Locate the cell with the specified text and output its [X, Y] center coordinate. 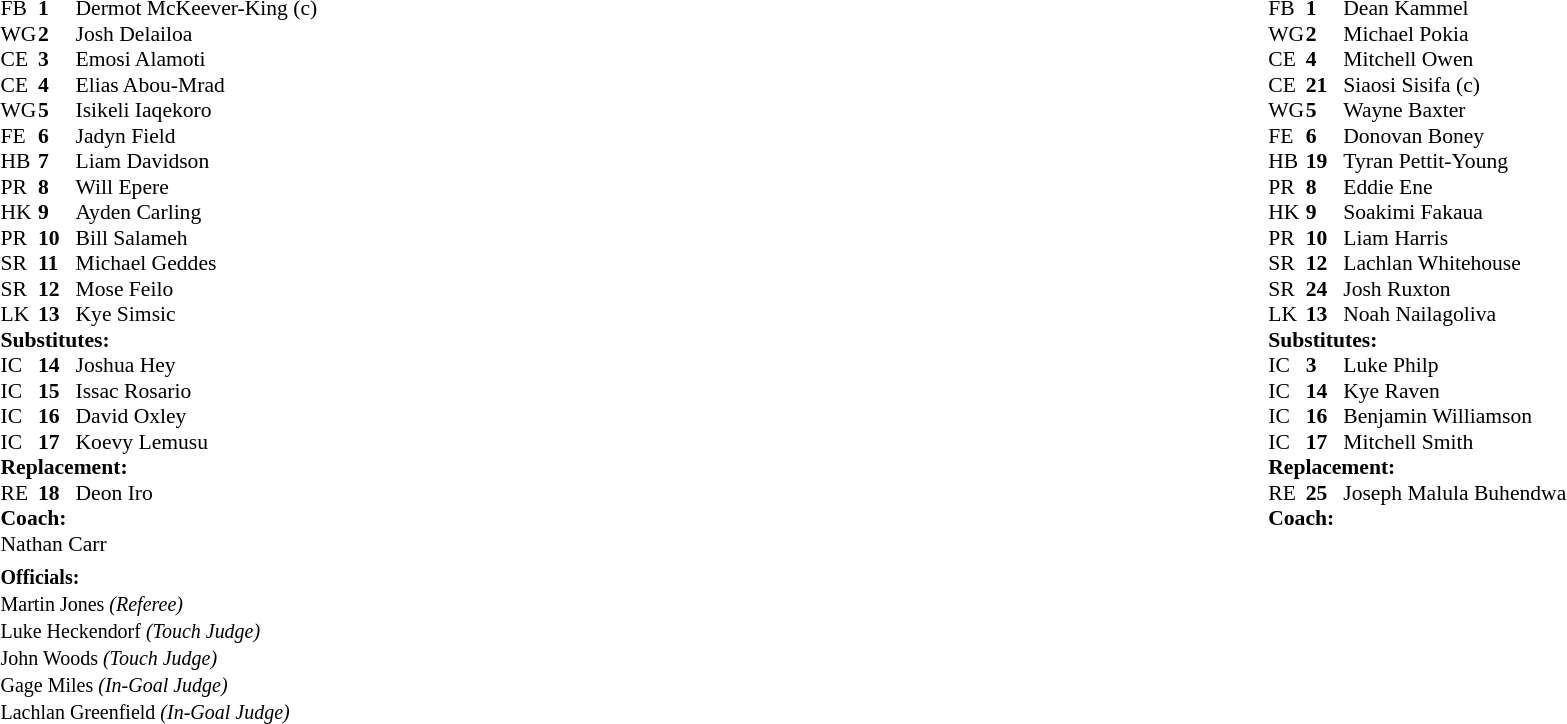
Emosi Alamoti [197, 59]
Josh Ruxton [1454, 289]
Liam Davidson [197, 161]
Isikeli Iaqekoro [197, 111]
Issac Rosario [197, 391]
Deon Iro [197, 493]
Noah Nailagoliva [1454, 315]
7 [57, 161]
Mitchell Smith [1454, 442]
11 [57, 263]
Bill Salameh [197, 238]
Nathan Carr [158, 544]
David Oxley [197, 417]
Josh Delailoa [197, 34]
Koevy Lemusu [197, 442]
25 [1325, 493]
15 [57, 391]
Ayden Carling [197, 213]
Eddie Ene [1454, 187]
Siaosi Sisifa (c) [1454, 85]
Soakimi Fakaua [1454, 213]
18 [57, 493]
Michael Pokia [1454, 34]
Kye Simsic [197, 315]
Will Epere [197, 187]
Michael Geddes [197, 263]
Donovan Boney [1454, 136]
Lachlan Whitehouse [1454, 263]
Jadyn Field [197, 136]
24 [1325, 289]
Tyran Pettit-Young [1454, 161]
Joseph Malula Buhendwa [1454, 493]
Kye Raven [1454, 391]
Luke Philp [1454, 365]
19 [1325, 161]
Benjamin Williamson [1454, 417]
Joshua Hey [197, 365]
Mose Feilo [197, 289]
Elias Abou-Mrad [197, 85]
Liam Harris [1454, 238]
Wayne Baxter [1454, 111]
21 [1325, 85]
Mitchell Owen [1454, 59]
